Determine the (x, y) coordinate at the center of the cell enclosing the given text.  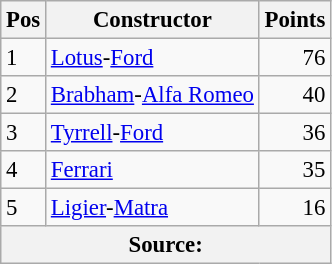
Ligier-Matra (153, 208)
35 (294, 170)
3 (24, 133)
Source: (166, 245)
2 (24, 95)
Pos (24, 20)
Points (294, 20)
Brabham-Alfa Romeo (153, 95)
Constructor (153, 20)
40 (294, 95)
Ferrari (153, 170)
16 (294, 208)
36 (294, 133)
Tyrrell-Ford (153, 133)
5 (24, 208)
4 (24, 170)
Lotus-Ford (153, 58)
1 (24, 58)
76 (294, 58)
